Pinpoint the cell where the given text exists, returning its (X, Y) midpoint coordinate. 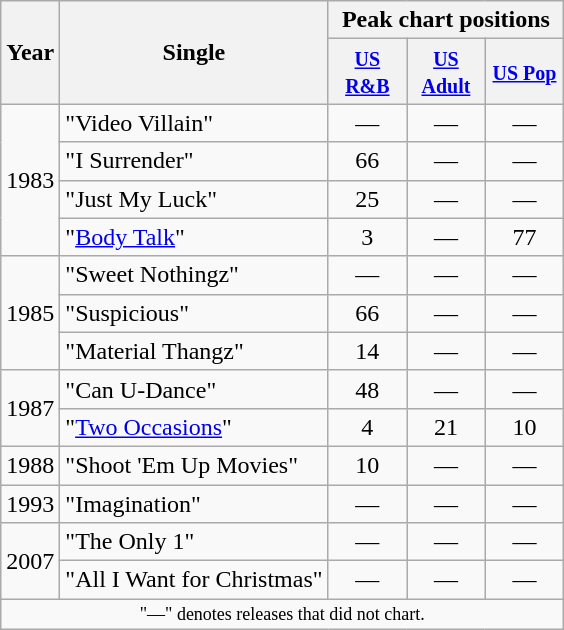
1987 (30, 408)
US R&B (368, 72)
3 (368, 237)
US Adult (446, 72)
"Sweet Nothingz" (194, 275)
"Imagination" (194, 503)
1993 (30, 503)
"The Only 1" (194, 542)
"Shoot 'Em Up Movies" (194, 465)
21 (446, 427)
"All I Want for Christmas" (194, 580)
1988 (30, 465)
77 (524, 237)
"I Surrender" (194, 161)
"Body Talk" (194, 237)
1985 (30, 313)
"Suspicious" (194, 313)
Single (194, 52)
Year (30, 52)
48 (368, 389)
"Just My Luck" (194, 199)
Peak chart positions (446, 20)
25 (368, 199)
"Can U-Dance" (194, 389)
"Material Thangz" (194, 351)
1983 (30, 180)
2007 (30, 561)
"—" denotes releases that did not chart. (282, 614)
"Video Villain" (194, 123)
"Two Occasions" (194, 427)
4 (368, 427)
14 (368, 351)
US Pop (524, 72)
